Output the (X, Y) coordinate of the center of the cell containing the given text.  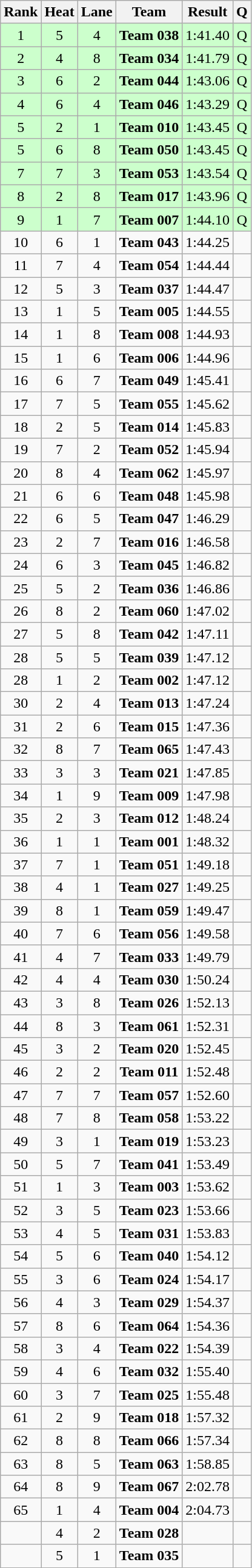
17 (21, 404)
Team 038 (149, 35)
Team 051 (149, 865)
Team 043 (149, 242)
53 (21, 1233)
1:41.79 (208, 58)
Team 063 (149, 1464)
Team 029 (149, 1302)
46 (21, 1072)
Team 009 (149, 796)
36 (21, 842)
Team 003 (149, 1187)
Team 036 (149, 588)
49 (21, 1141)
1:57.32 (208, 1418)
1:43.29 (208, 104)
37 (21, 865)
1:46.58 (208, 542)
Team 004 (149, 1510)
1:47.02 (208, 611)
1:48.24 (208, 819)
Team 022 (149, 1348)
1:43.54 (208, 173)
Team 049 (149, 381)
1:58.85 (208, 1464)
Team 035 (149, 1556)
14 (21, 335)
1:53.62 (208, 1187)
Team 042 (149, 634)
1:54.39 (208, 1348)
Team 040 (149, 1256)
Lane (97, 12)
41 (21, 957)
1:53.66 (208, 1210)
1:44.96 (208, 358)
1:52.31 (208, 1026)
1:55.40 (208, 1371)
15 (21, 358)
1:44.93 (208, 335)
2:04.73 (208, 1510)
30 (21, 703)
Team 052 (149, 450)
Team 018 (149, 1418)
Team 061 (149, 1026)
Team 031 (149, 1233)
Team 012 (149, 819)
1:49.25 (208, 888)
54 (21, 1256)
Team 001 (149, 842)
1:57.34 (208, 1441)
32 (21, 749)
27 (21, 634)
1:44.47 (208, 289)
Team 046 (149, 104)
Team 027 (149, 888)
1:49.47 (208, 911)
Team 017 (149, 196)
Heat (59, 12)
1:47.11 (208, 634)
Team 053 (149, 173)
Team 020 (149, 1049)
Team 045 (149, 565)
23 (21, 542)
1:54.12 (208, 1256)
21 (21, 496)
50 (21, 1164)
33 (21, 772)
1:46.29 (208, 519)
65 (21, 1510)
Team 062 (149, 473)
Team 033 (149, 957)
Team 021 (149, 772)
40 (21, 934)
Team 039 (149, 657)
Team 056 (149, 934)
51 (21, 1187)
16 (21, 381)
1:43.06 (208, 81)
44 (21, 1026)
Team 023 (149, 1210)
45 (21, 1049)
1:45.98 (208, 496)
24 (21, 565)
1:47.43 (208, 749)
60 (21, 1394)
52 (21, 1210)
12 (21, 289)
Team 067 (149, 1487)
Team 013 (149, 703)
1:47.24 (208, 703)
1:50.24 (208, 980)
58 (21, 1348)
Team 058 (149, 1118)
48 (21, 1118)
57 (21, 1325)
1:44.44 (208, 265)
1:47.98 (208, 796)
1:52.45 (208, 1049)
Team 028 (149, 1533)
Result (208, 12)
Team 015 (149, 726)
Team 050 (149, 150)
43 (21, 1003)
1:53.22 (208, 1118)
Team 034 (149, 58)
11 (21, 265)
1:43.96 (208, 196)
Team 048 (149, 496)
62 (21, 1441)
Team 065 (149, 749)
Team 005 (149, 312)
25 (21, 588)
1:53.49 (208, 1164)
1:45.83 (208, 427)
1:54.17 (208, 1279)
22 (21, 519)
26 (21, 611)
2:02.78 (208, 1487)
20 (21, 473)
Team 066 (149, 1441)
1:45.94 (208, 450)
39 (21, 911)
Team 016 (149, 542)
Team 007 (149, 219)
47 (21, 1095)
56 (21, 1302)
Team 002 (149, 680)
1:49.18 (208, 865)
1:52.48 (208, 1072)
1:53.83 (208, 1233)
Team 019 (149, 1141)
Rank (21, 12)
1:45.97 (208, 473)
1:41.40 (208, 35)
1:54.37 (208, 1302)
61 (21, 1418)
Team 006 (149, 358)
1:44.55 (208, 312)
1:53.23 (208, 1141)
1:48.32 (208, 842)
Team 037 (149, 289)
1:45.41 (208, 381)
1:44.10 (208, 219)
1:54.36 (208, 1325)
Team 060 (149, 611)
1:52.13 (208, 1003)
Team 047 (149, 519)
Team 008 (149, 335)
Team 014 (149, 427)
1:49.58 (208, 934)
13 (21, 312)
Team 024 (149, 1279)
Team 032 (149, 1371)
1:55.48 (208, 1394)
35 (21, 819)
1:47.85 (208, 772)
Team 059 (149, 911)
1:46.82 (208, 565)
Team 011 (149, 1072)
19 (21, 450)
Team 057 (149, 1095)
59 (21, 1371)
18 (21, 427)
38 (21, 888)
42 (21, 980)
Team 044 (149, 81)
31 (21, 726)
Team 030 (149, 980)
1:49.79 (208, 957)
55 (21, 1279)
Team 041 (149, 1164)
Team 064 (149, 1325)
34 (21, 796)
Team 010 (149, 127)
63 (21, 1464)
1:45.62 (208, 404)
10 (21, 242)
1:47.36 (208, 726)
64 (21, 1487)
Team 055 (149, 404)
Team (149, 12)
Team 026 (149, 1003)
Team 054 (149, 265)
1:46.86 (208, 588)
1:44.25 (208, 242)
1:52.60 (208, 1095)
Team 025 (149, 1394)
